Output the (x, y) coordinate of the center of the cell containing the given text.  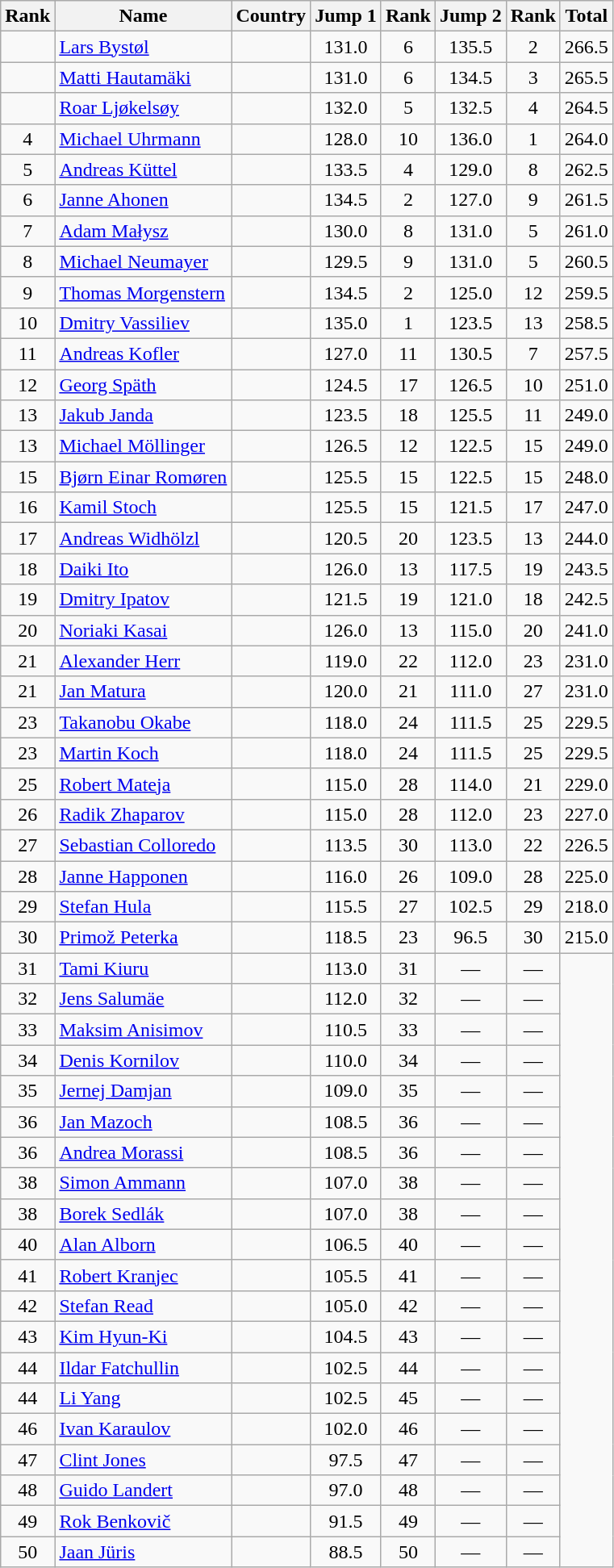
102.0 (346, 1429)
261.5 (586, 200)
261.0 (586, 231)
Denis Kornilov (144, 1060)
3 (533, 77)
130.5 (470, 353)
Stefan Read (144, 1306)
118.5 (346, 938)
16 (27, 508)
115.5 (346, 907)
Lars Bystøl (144, 47)
Primož Peterka (144, 938)
105.0 (346, 1306)
262.5 (586, 169)
Georg Späth (144, 385)
Radik Zhaparov (144, 814)
264.5 (586, 108)
260.5 (586, 261)
251.0 (586, 385)
106.5 (346, 1244)
Dmitry Ipatov (144, 600)
45 (408, 1399)
Name (144, 16)
Simon Ammann (144, 1183)
244.0 (586, 538)
Andrea Morassi (144, 1152)
247.0 (586, 508)
242.5 (586, 600)
Guido Landert (144, 1491)
Daiki Ito (144, 569)
Robert Kranjec (144, 1275)
Jaan Jüris (144, 1552)
Stefan Hula (144, 907)
Janne Ahonen (144, 200)
Alan Alborn (144, 1244)
Kamil Stoch (144, 508)
Andreas Kofler (144, 353)
135.0 (346, 323)
Martin Koch (144, 753)
Adam Małysz (144, 231)
128.0 (346, 139)
Andreas Widhölzl (144, 538)
229.0 (586, 784)
Tami Kiuru (144, 968)
133.5 (346, 169)
Robert Mateja (144, 784)
Jump 1 (346, 16)
Sebastian Colloredo (144, 845)
Ildar Fatchullin (144, 1368)
Jens Salumäe (144, 999)
Maksim Anisimov (144, 1030)
97.0 (346, 1491)
129.5 (346, 261)
225.0 (586, 876)
Noriaki Kasai (144, 630)
215.0 (586, 938)
Bjørn Einar Romøren (144, 477)
Jakub Janda (144, 416)
Andreas Küttel (144, 169)
119.0 (346, 661)
258.5 (586, 323)
Borek Sedlák (144, 1214)
105.5 (346, 1275)
218.0 (586, 907)
248.0 (586, 477)
124.5 (346, 385)
96.5 (470, 938)
116.0 (346, 876)
Li Yang (144, 1399)
88.5 (346, 1552)
Thomas Morgenstern (144, 292)
97.5 (346, 1460)
120.5 (346, 538)
132.0 (346, 108)
Jan Matura (144, 692)
Clint Jones (144, 1460)
Dmitry Vassiliev (144, 323)
Ivan Karaulov (144, 1429)
Total (586, 16)
226.5 (586, 845)
125.0 (470, 292)
121.0 (470, 600)
Rok Benkovič (144, 1521)
132.5 (470, 108)
Jump 2 (470, 16)
Alexander Herr (144, 661)
Kim Hyun-Ki (144, 1336)
130.0 (346, 231)
257.5 (586, 353)
264.0 (586, 139)
117.5 (470, 569)
259.5 (586, 292)
111.0 (470, 692)
120.0 (346, 692)
Michael Möllinger (144, 446)
136.0 (470, 139)
Country (271, 16)
Takanobu Okabe (144, 722)
104.5 (346, 1336)
Michael Neumayer (144, 261)
241.0 (586, 630)
Janne Happonen (144, 876)
129.0 (470, 169)
265.5 (586, 77)
Jernej Damjan (144, 1091)
114.0 (470, 784)
Michael Uhrmann (144, 139)
Matti Hautamäki (144, 77)
Jan Mazoch (144, 1122)
91.5 (346, 1521)
Roar Ljøkelsøy (144, 108)
266.5 (586, 47)
227.0 (586, 814)
243.5 (586, 569)
135.5 (470, 47)
110.5 (346, 1030)
110.0 (346, 1060)
113.5 (346, 845)
